Scan for the cell matching the given text and deliver its [X, Y] coordinate at center. 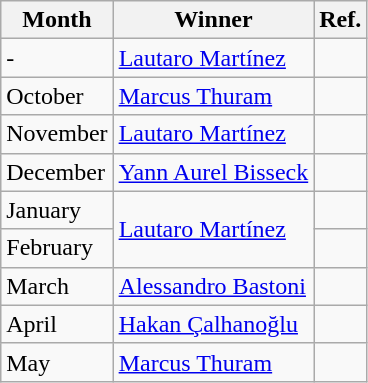
Ref. [340, 20]
Month [57, 20]
Winner [214, 20]
- [57, 58]
November [57, 134]
Hakan Çalhanoğlu [214, 324]
Yann Aurel Bisseck [214, 172]
February [57, 248]
January [57, 210]
March [57, 286]
May [57, 362]
Alessandro Bastoni [214, 286]
April [57, 324]
October [57, 96]
December [57, 172]
